Detect which cell encompasses the target text, then output its [x, y] center coordinate. 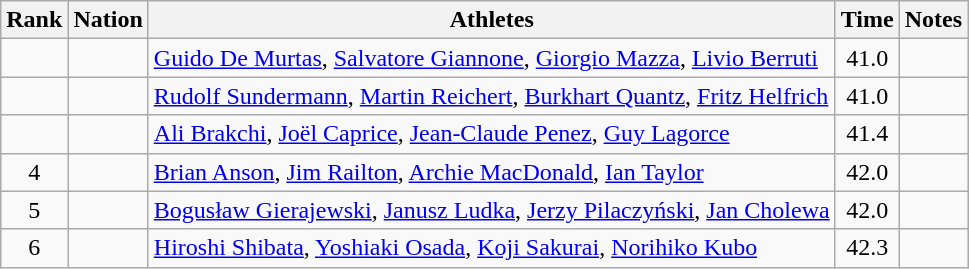
Nation [108, 20]
Bogusław Gierajewski, Janusz Ludka, Jerzy Pilaczyński, Jan Cholewa [492, 210]
Ali Brakchi, Joël Caprice, Jean-Claude Penez, Guy Lagorce [492, 134]
41.4 [867, 134]
Notes [933, 20]
4 [34, 172]
Brian Anson, Jim Railton, Archie MacDonald, Ian Taylor [492, 172]
Rudolf Sundermann, Martin Reichert, Burkhart Quantz, Fritz Helfrich [492, 96]
Rank [34, 20]
Hiroshi Shibata, Yoshiaki Osada, Koji Sakurai, Norihiko Kubo [492, 248]
Athletes [492, 20]
Guido De Murtas, Salvatore Giannone, Giorgio Mazza, Livio Berruti [492, 58]
5 [34, 210]
Time [867, 20]
42.3 [867, 248]
6 [34, 248]
